Output the (x, y) coordinate of the center of the cell containing the given text.  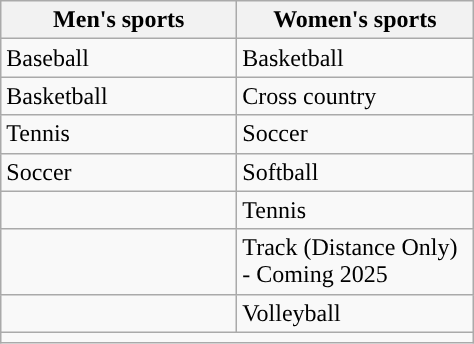
Baseball (119, 58)
Softball (355, 172)
Volleyball (355, 313)
Men's sports (119, 20)
Cross country (355, 96)
Track (Distance Only) - Coming 2025 (355, 262)
Women's sports (355, 20)
